Scan for the cell matching the given text and deliver its (X, Y) coordinate at center. 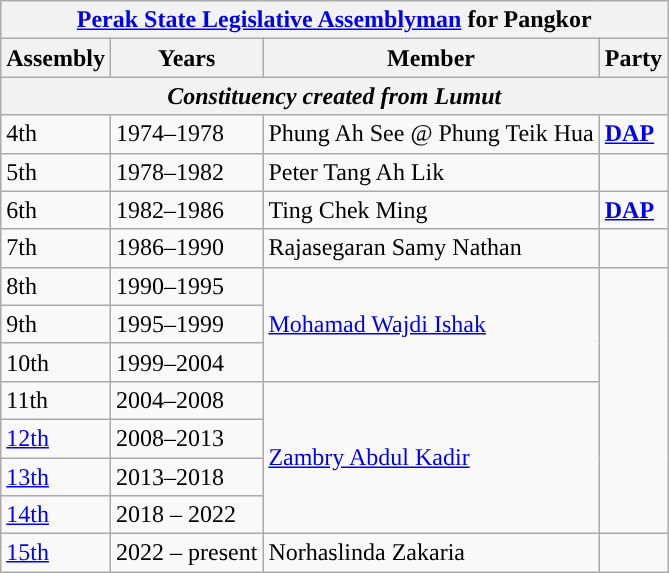
Rajasegaran Samy Nathan (431, 248)
11th (56, 400)
1999–2004 (186, 362)
14th (56, 515)
Assembly (56, 58)
5th (56, 172)
Mohamad Wajdi Ishak (431, 324)
1978–1982 (186, 172)
2004–2008 (186, 400)
Ting Chek Ming (431, 210)
2022 – present (186, 553)
15th (56, 553)
1995–1999 (186, 324)
10th (56, 362)
Zambry Abdul Kadir (431, 457)
Phung Ah See @ Phung Teik Hua (431, 134)
Peter Tang Ah Lik (431, 172)
12th (56, 438)
6th (56, 210)
1982–1986 (186, 210)
Norhaslinda Zakaria (431, 553)
1986–1990 (186, 248)
1990–1995 (186, 286)
Constituency created from Lumut (334, 96)
8th (56, 286)
13th (56, 477)
9th (56, 324)
Member (431, 58)
4th (56, 134)
Years (186, 58)
2008–2013 (186, 438)
2018 – 2022 (186, 515)
7th (56, 248)
2013–2018 (186, 477)
1974–1978 (186, 134)
Party (633, 58)
Perak State Legislative Assemblyman for Pangkor (334, 20)
